Search for the cell housing the specified text and yield its (X, Y) center coordinate. 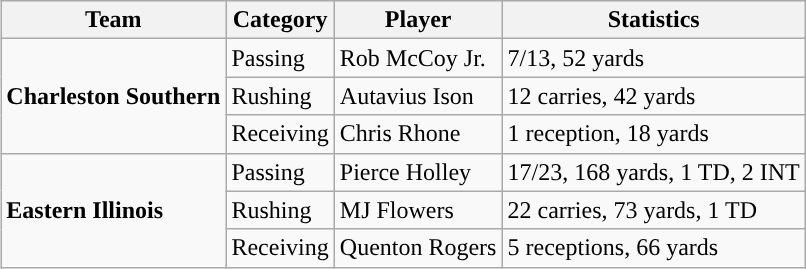
22 carries, 73 yards, 1 TD (654, 210)
17/23, 168 yards, 1 TD, 2 INT (654, 172)
Charleston Southern (114, 96)
Quenton Rogers (418, 248)
Pierce Holley (418, 172)
Category (280, 20)
Statistics (654, 20)
Team (114, 20)
12 carries, 42 yards (654, 96)
Player (418, 20)
MJ Flowers (418, 210)
1 reception, 18 yards (654, 134)
Chris Rhone (418, 134)
Rob McCoy Jr. (418, 58)
7/13, 52 yards (654, 58)
Eastern Illinois (114, 210)
5 receptions, 66 yards (654, 248)
Autavius Ison (418, 96)
